Locate the cell with the specified text and output its (X, Y) center coordinate. 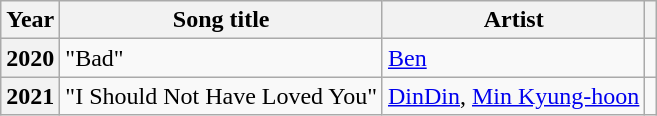
2020 (30, 58)
Ben (513, 58)
Artist (513, 20)
"I Should Not Have Loved You" (222, 96)
2021 (30, 96)
Year (30, 20)
"Bad" (222, 58)
DinDin, Min Kyung-hoon (513, 96)
Song title (222, 20)
